Output the (X, Y) coordinate of the center of the cell containing the given text.  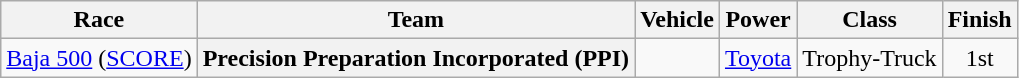
Finish (980, 20)
1st (980, 58)
Vehicle (678, 20)
Team (416, 20)
Baja 500 (SCORE) (99, 58)
Class (870, 20)
Precision Preparation Incorporated (PPI) (416, 58)
Power (758, 20)
Race (99, 20)
Trophy-Truck (870, 58)
Toyota (758, 58)
